Pinpoint the cell where the given text exists, returning its [X, Y] midpoint coordinate. 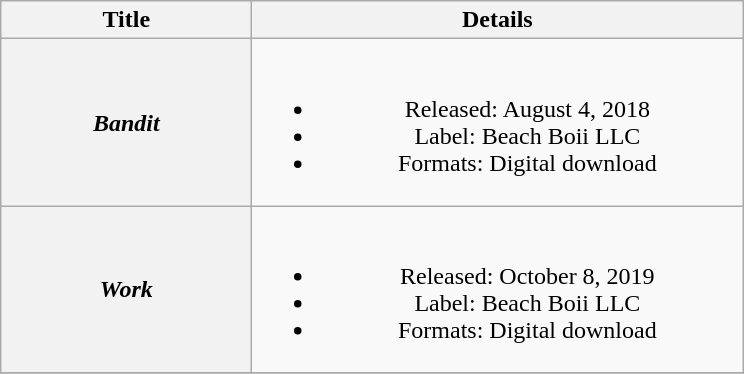
Title [126, 20]
Released: October 8, 2019Label: Beach Boii LLCFormats: Digital download [498, 290]
Released: August 4, 2018Label: Beach Boii LLCFormats: Digital download [498, 122]
Bandit [126, 122]
Details [498, 20]
Work [126, 290]
